Determine the (X, Y) coordinate at the center of the cell enclosing the given text.  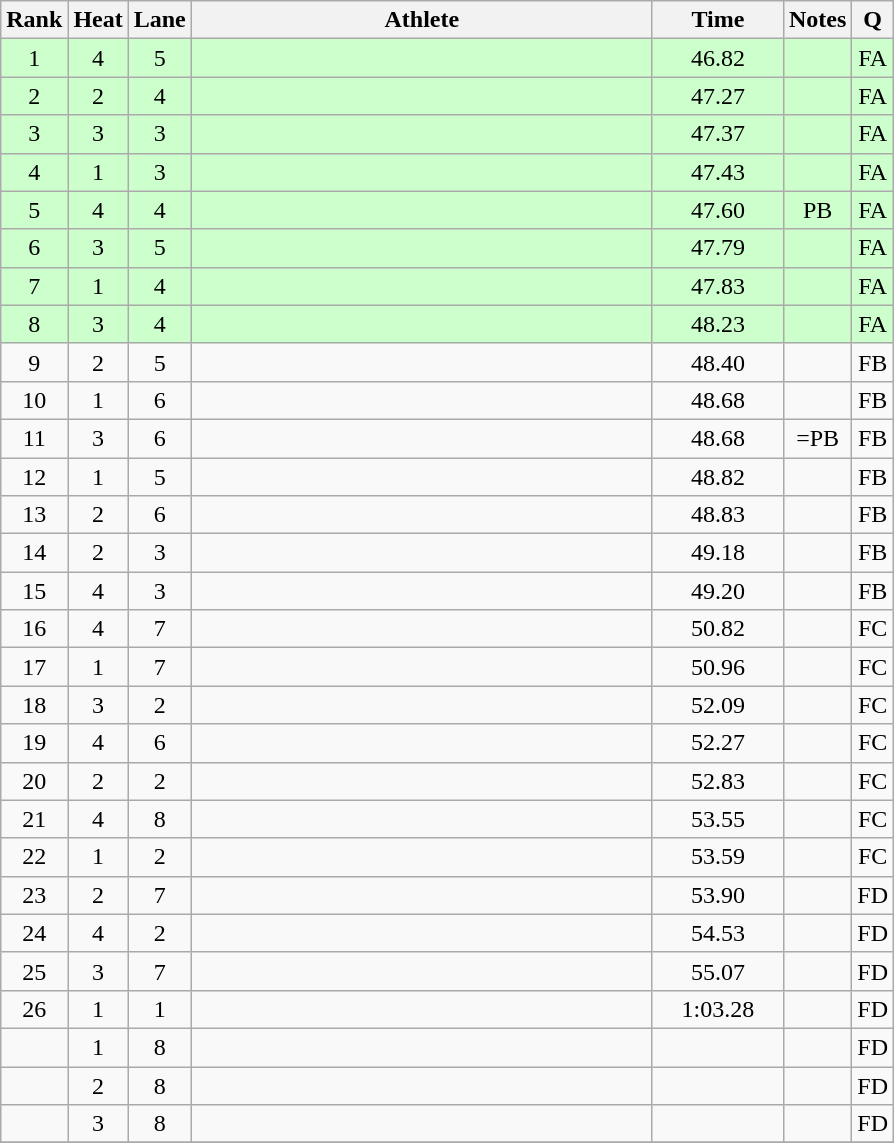
14 (34, 553)
55.07 (718, 971)
Q (873, 20)
50.82 (718, 629)
48.83 (718, 515)
47.79 (718, 248)
47.43 (718, 172)
48.23 (718, 324)
46.82 (718, 58)
Athlete (422, 20)
16 (34, 629)
10 (34, 400)
21 (34, 819)
23 (34, 895)
47.27 (718, 96)
53.59 (718, 857)
17 (34, 667)
53.90 (718, 895)
25 (34, 971)
53.55 (718, 819)
49.18 (718, 553)
9 (34, 362)
20 (34, 781)
47.37 (718, 134)
15 (34, 591)
47.83 (718, 286)
52.83 (718, 781)
48.82 (718, 477)
Lane (160, 20)
48.40 (718, 362)
Time (718, 20)
24 (34, 933)
52.27 (718, 743)
49.20 (718, 591)
Heat (98, 20)
18 (34, 705)
11 (34, 438)
22 (34, 857)
1:03.28 (718, 1009)
52.09 (718, 705)
=PB (817, 438)
54.53 (718, 933)
PB (817, 210)
12 (34, 477)
Rank (34, 20)
13 (34, 515)
Notes (817, 20)
19 (34, 743)
47.60 (718, 210)
50.96 (718, 667)
26 (34, 1009)
